Find where the given text appears and provide that cell's center as (x, y) coordinate. 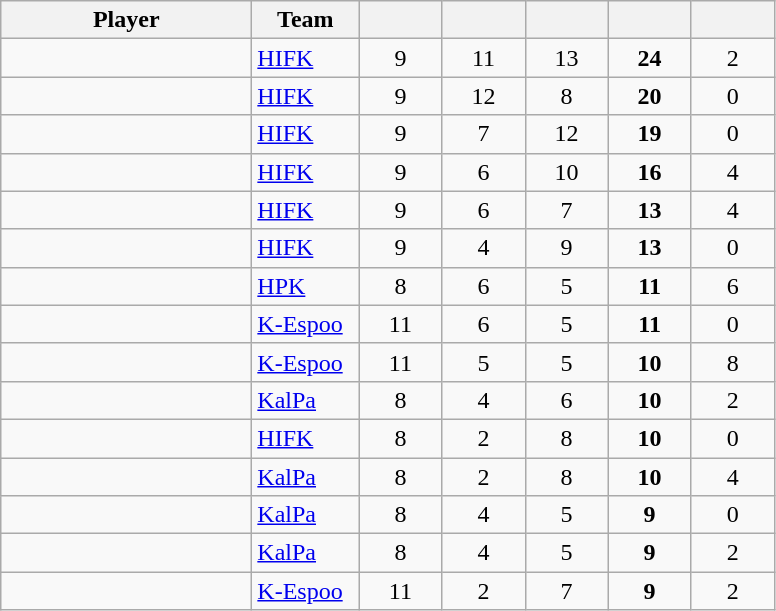
Player (126, 20)
HPK (306, 286)
Team (306, 20)
20 (650, 96)
16 (650, 172)
24 (650, 58)
19 (650, 134)
